Provide the [X, Y] coordinate of the cell's center where the given text is located.  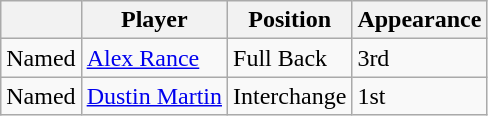
1st [420, 96]
Position [290, 20]
Dustin Martin [154, 96]
Interchange [290, 96]
Alex Rance [154, 58]
3rd [420, 58]
Appearance [420, 20]
Player [154, 20]
Full Back [290, 58]
